Scan for the cell matching the given text and deliver its [x, y] coordinate at center. 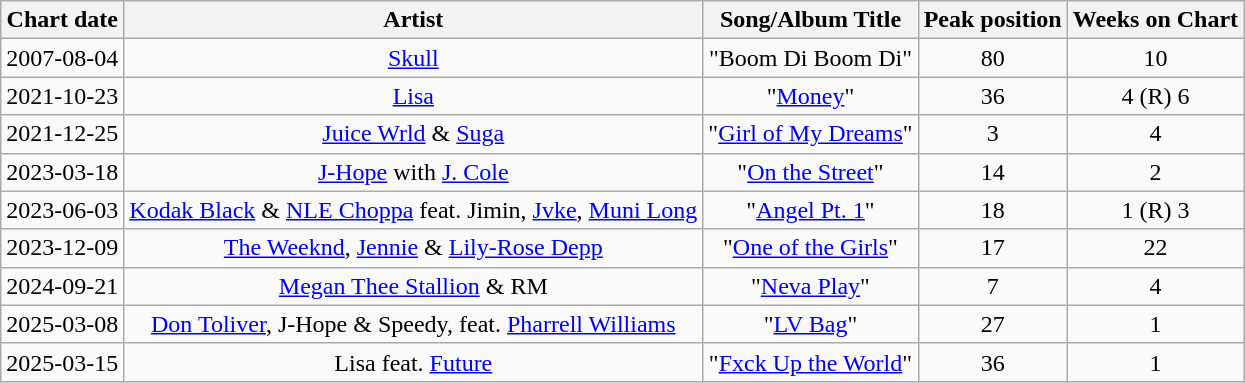
10 [1155, 58]
Chart date [62, 20]
1 (R) 3 [1155, 210]
2025-03-15 [62, 362]
Lisa feat. Future [414, 362]
2025-03-08 [62, 324]
"Angel Pt. 1" [810, 210]
2023-06-03 [62, 210]
2024-09-21 [62, 286]
2023-12-09 [62, 248]
2023-03-18 [62, 172]
27 [992, 324]
Peak position [992, 20]
22 [1155, 248]
17 [992, 248]
The Weeknd, Jennie & Lily-Rose Depp [414, 248]
14 [992, 172]
Song/Album Title [810, 20]
Skull [414, 58]
3 [992, 134]
Artist [414, 20]
18 [992, 210]
Weeks on Chart [1155, 20]
Kodak Black & NLE Choppa feat. Jimin, Jvke, Muni Long [414, 210]
"LV Bag" [810, 324]
"One of the Girls" [810, 248]
"On the Street" [810, 172]
"Boom Di Boom Di" [810, 58]
J-Hope with J. Cole [414, 172]
Lisa [414, 96]
Megan Thee Stallion & RM [414, 286]
4 (R) 6 [1155, 96]
2021-12-25 [62, 134]
"Fxck Up the World" [810, 362]
2007-08-04 [62, 58]
"Neva Play" [810, 286]
2021-10-23 [62, 96]
"Money" [810, 96]
"Girl of My Dreams" [810, 134]
7 [992, 286]
Juice Wrld & Suga [414, 134]
Don Toliver, J-Hope & Speedy, feat. Pharrell Williams [414, 324]
2 [1155, 172]
80 [992, 58]
